Search for the cell housing the specified text and yield its [x, y] center coordinate. 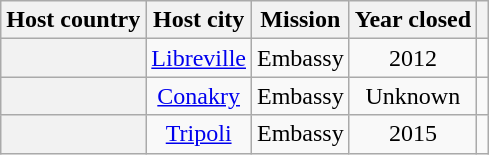
Year closed [412, 20]
2015 [412, 134]
Host city [199, 20]
Conakry [199, 96]
Tripoli [199, 134]
Unknown [412, 96]
2012 [412, 58]
Mission [301, 20]
Libreville [199, 58]
Host country [74, 20]
